Output the (x, y) coordinate of the center of the cell containing the given text.  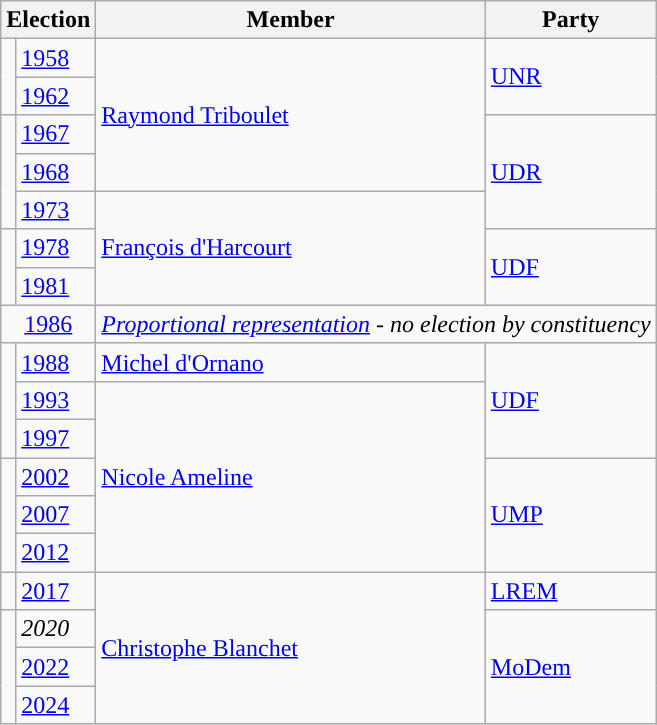
1973 (56, 210)
François d'Harcourt (291, 248)
Christophe Blanchet (291, 648)
Michel d'Ornano (291, 362)
1958 (56, 58)
1997 (56, 438)
Member (291, 20)
UNR (570, 77)
1993 (56, 400)
Raymond Triboulet (291, 115)
2007 (56, 515)
Nicole Ameline (291, 476)
MoDem (570, 667)
1962 (56, 96)
UDR (570, 172)
2002 (56, 477)
1968 (56, 172)
2020 (56, 629)
Proportional representation - no election by constituency (376, 324)
2024 (56, 705)
1978 (56, 248)
2012 (56, 553)
2022 (56, 667)
1986 (48, 324)
Party (570, 20)
LREM (570, 591)
UMP (570, 515)
1967 (56, 134)
1981 (56, 286)
2017 (56, 591)
1988 (56, 362)
Election (48, 20)
